Return the (x, y) coordinate for the center point of the cell that contains the specified text.  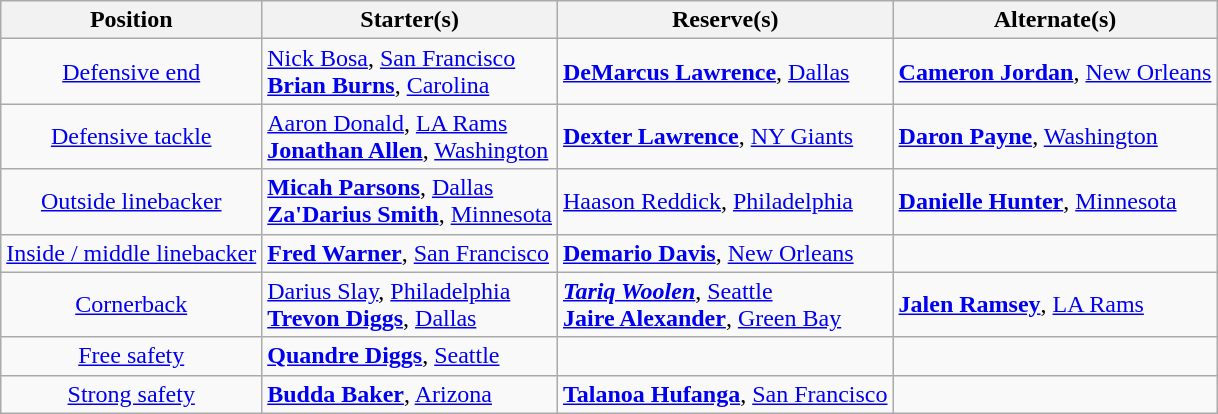
DeMarcus Lawrence, Dallas (725, 72)
Cameron Jordan, New Orleans (1055, 72)
Fred Warner, San Francisco (410, 253)
Micah Parsons, Dallas Za'Darius Smith, Minnesota (410, 202)
Tariq Woolen, Seattle Jaire Alexander, Green Bay (725, 304)
Talanoa Hufanga, San Francisco (725, 394)
Defensive end (132, 72)
Budda Baker, Arizona (410, 394)
Free safety (132, 356)
Demario Davis, New Orleans (725, 253)
Haason Reddick, Philadelphia (725, 202)
Alternate(s) (1055, 20)
Defensive tackle (132, 136)
Inside / middle linebacker (132, 253)
Position (132, 20)
Reserve(s) (725, 20)
Darius Slay, Philadelphia Trevon Diggs, Dallas (410, 304)
Outside linebacker (132, 202)
Nick Bosa, San Francisco Brian Burns, Carolina (410, 72)
Starter(s) (410, 20)
Dexter Lawrence, NY Giants (725, 136)
Danielle Hunter, Minnesota (1055, 202)
Strong safety (132, 394)
Cornerback (132, 304)
Quandre Diggs, Seattle (410, 356)
Aaron Donald, LA Rams Jonathan Allen, Washington (410, 136)
Jalen Ramsey, LA Rams (1055, 304)
Daron Payne, Washington (1055, 136)
